From the cell containing the given text, extract its center point as (x, y) coordinate. 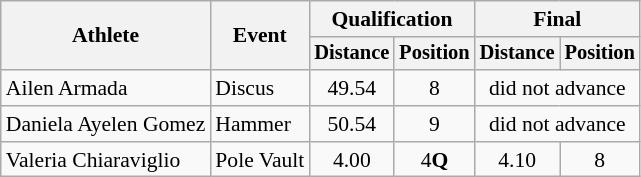
Hammer (260, 124)
8 (434, 88)
Discus (260, 88)
9 (434, 124)
Ailen Armada (106, 88)
Daniela Ayelen Gomez (106, 124)
50.54 (352, 124)
Event (260, 36)
Qualification (392, 19)
49.54 (352, 88)
Athlete (106, 36)
Final (558, 19)
